Find where the given text appears and provide that cell's center as [x, y] coordinate. 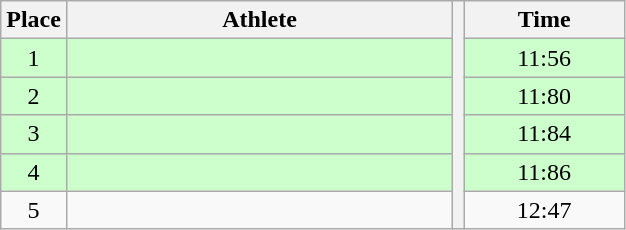
11:86 [544, 172]
Athlete [259, 20]
2 [34, 96]
Time [544, 20]
11:80 [544, 96]
3 [34, 134]
12:47 [544, 210]
Place [34, 20]
1 [34, 58]
11:84 [544, 134]
5 [34, 210]
4 [34, 172]
11:56 [544, 58]
